Search for the cell housing the specified text and yield its (x, y) center coordinate. 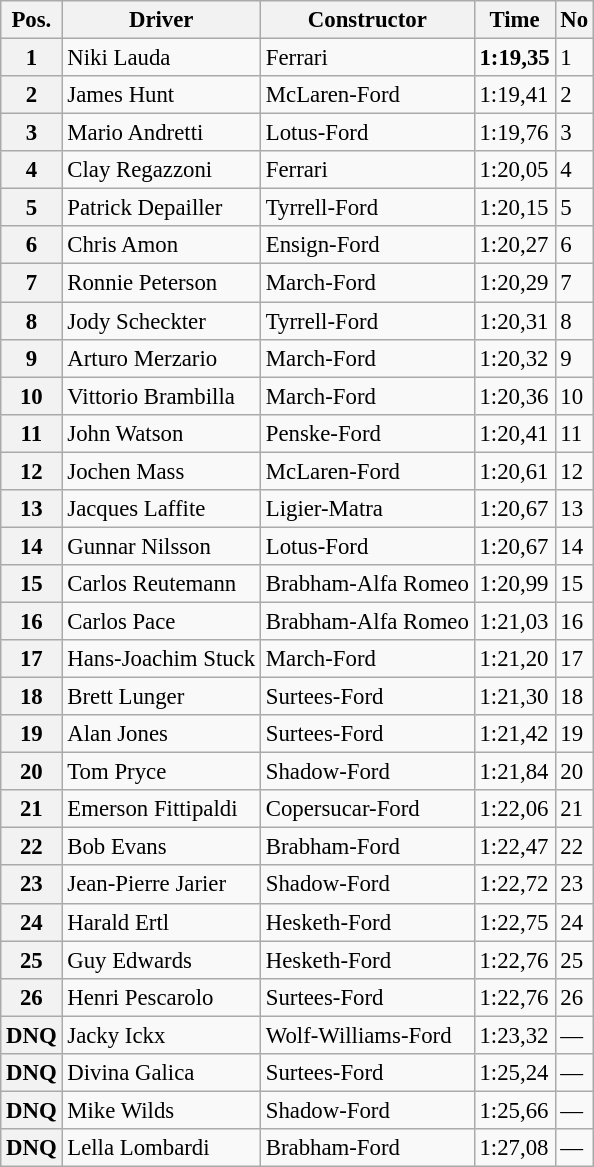
1:21,42 (514, 734)
Niki Lauda (162, 58)
Emerson Fittipaldi (162, 809)
Lella Lombardi (162, 1148)
Jacky Ickx (162, 1035)
Mario Andretti (162, 133)
1:25,24 (514, 1073)
1:20,31 (514, 321)
Jacques Laffite (162, 509)
Gunnar Nilsson (162, 546)
Henri Pescarolo (162, 997)
Divina Galica (162, 1073)
1:20,36 (514, 396)
Ensign-Ford (367, 245)
1:22,06 (514, 809)
1:23,32 (514, 1035)
Clay Regazzoni (162, 170)
1:25,66 (514, 1110)
Wolf-Williams-Ford (367, 1035)
Alan Jones (162, 734)
Carlos Reutemann (162, 584)
Penske-Ford (367, 433)
1:20,05 (514, 170)
1:27,08 (514, 1148)
1:20,41 (514, 433)
1:20,15 (514, 208)
1:20,27 (514, 245)
John Watson (162, 433)
1:20,32 (514, 358)
Ronnie Peterson (162, 283)
Driver (162, 20)
Ligier-Matra (367, 509)
Jean-Pierre Jarier (162, 885)
1:22,75 (514, 922)
Pos. (32, 20)
Chris Amon (162, 245)
James Hunt (162, 95)
1:19,76 (514, 133)
Brett Lunger (162, 697)
Carlos Pace (162, 621)
1:21,30 (514, 697)
1:21,84 (514, 772)
1:20,61 (514, 471)
1:21,20 (514, 659)
Jochen Mass (162, 471)
1:20,29 (514, 283)
Arturo Merzario (162, 358)
Bob Evans (162, 847)
1:21,03 (514, 621)
Tom Pryce (162, 772)
1:19,41 (514, 95)
Guy Edwards (162, 960)
Copersucar-Ford (367, 809)
Time (514, 20)
1:20,99 (514, 584)
Jody Scheckter (162, 321)
Constructor (367, 20)
Hans-Joachim Stuck (162, 659)
Vittorio Brambilla (162, 396)
Harald Ertl (162, 922)
1:19,35 (514, 58)
Mike Wilds (162, 1110)
No (574, 20)
1:22,47 (514, 847)
Patrick Depailler (162, 208)
1:22,72 (514, 885)
